From the cell containing the given text, extract its center point as (x, y) coordinate. 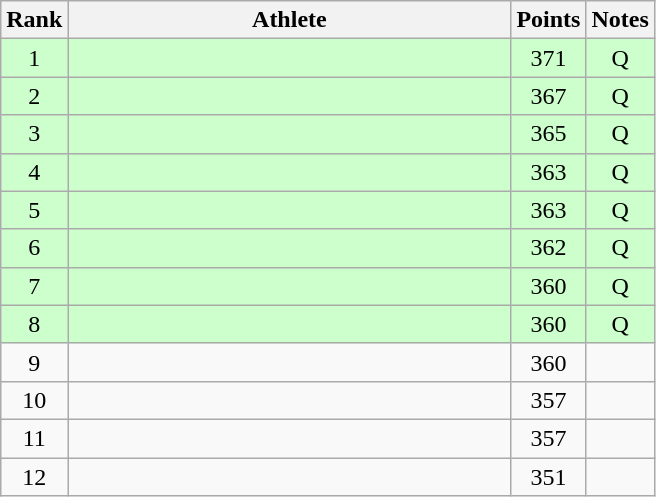
351 (548, 477)
1 (34, 58)
Athlete (290, 20)
367 (548, 96)
12 (34, 477)
Rank (34, 20)
371 (548, 58)
5 (34, 210)
6 (34, 248)
Notes (620, 20)
365 (548, 134)
3 (34, 134)
4 (34, 172)
Points (548, 20)
10 (34, 400)
2 (34, 96)
11 (34, 438)
9 (34, 362)
8 (34, 324)
7 (34, 286)
362 (548, 248)
